Extract the [X, Y] coordinate from the center of the cell holding the provided text.  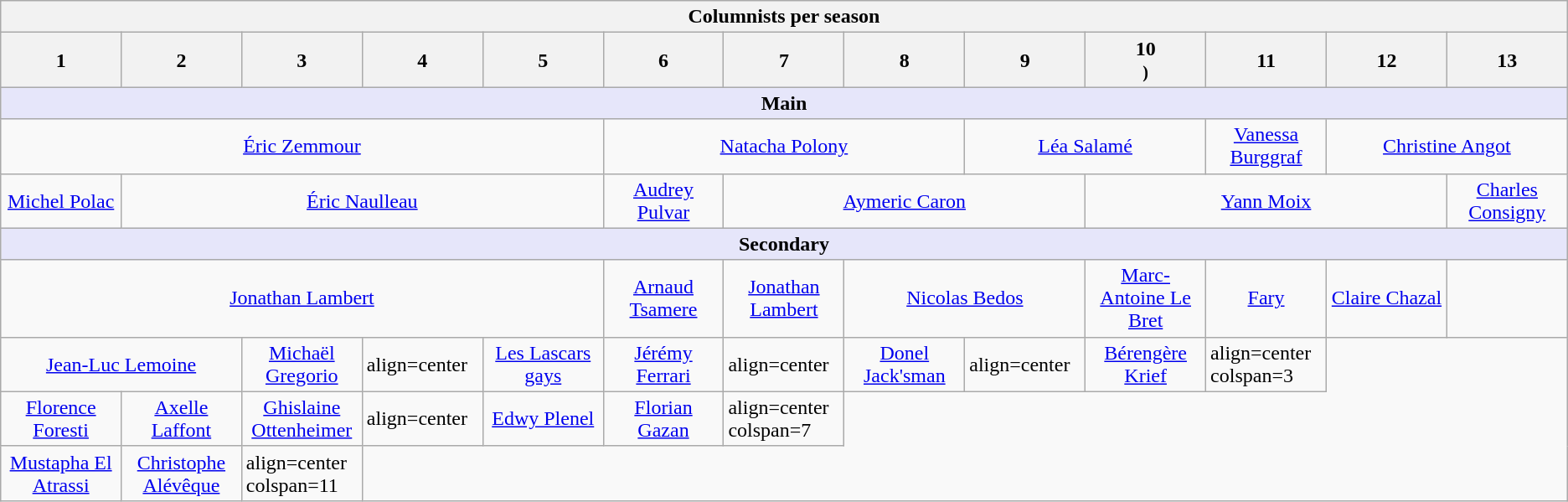
Arnaud Tsamere [663, 298]
Florence Foresti [61, 419]
3 [302, 60]
Ghislaine Ottenheimer [302, 419]
Nicolas Bedos [965, 298]
Michaël Gregorio [302, 364]
Secondary [784, 244]
8 [905, 60]
align=center colspan=7 [784, 419]
10) [1146, 60]
6 [663, 60]
5 [543, 60]
Fary [1266, 298]
2 [182, 60]
Edwy Plenel [543, 419]
Michel Polac [61, 201]
Mustapha El Atrassi [61, 473]
Léa Salamé [1086, 146]
1 [61, 60]
align=center colspan=3 [1266, 364]
12 [1387, 60]
Donel Jack'sman [905, 364]
Charles Consigny [1507, 201]
13 [1507, 60]
Christophe Alévêque [182, 473]
Claire Chazal [1387, 298]
Jérémy Ferrari [663, 364]
Audrey Pulvar [663, 201]
Main [784, 103]
Les Lascars gays [543, 364]
9 [1025, 60]
Florian Gazan [663, 419]
Jean-Luc Lemoine [121, 364]
11 [1266, 60]
7 [784, 60]
Natacha Polony [784, 146]
align=center colspan=11 [302, 473]
Aymeric Caron [905, 201]
Vanessa Burggraf [1266, 146]
Columnists per season [784, 17]
Axelle Laffont [182, 419]
Christine Angot [1447, 146]
Éric Zemmour [302, 146]
Marc-Antoine Le Bret [1146, 298]
Bérengère Krief [1146, 364]
Yann Moix [1266, 201]
4 [422, 60]
Éric Naulleau [363, 201]
